Output the (x, y) coordinate of the center of the cell containing the given text.  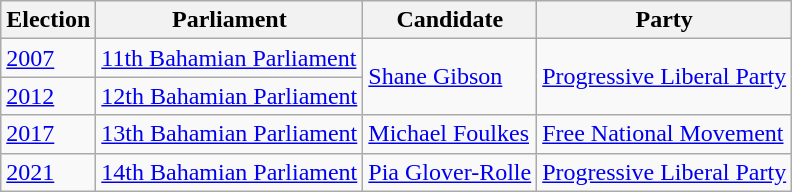
Parliament (230, 20)
2021 (48, 172)
11th Bahamian Parliament (230, 58)
Candidate (450, 20)
Pia Glover-Rolle (450, 172)
13th Bahamian Parliament (230, 134)
14th Bahamian Parliament (230, 172)
12th Bahamian Parliament (230, 96)
Election (48, 20)
Shane Gibson (450, 77)
Michael Foulkes (450, 134)
2017 (48, 134)
Party (664, 20)
2012 (48, 96)
2007 (48, 58)
Free National Movement (664, 134)
